Search for the cell housing the specified text and yield its [x, y] center coordinate. 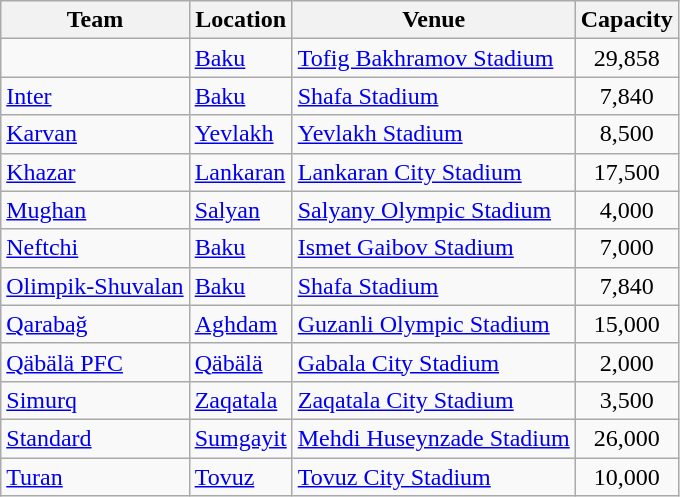
Qäbälä PFC [95, 362]
Ismet Gaibov Stadium [434, 248]
Khazar [95, 172]
Neftchi [95, 248]
Tovuz [240, 477]
Tofig Bakhramov Stadium [434, 58]
Mughan [95, 210]
2,000 [626, 362]
15,000 [626, 324]
8,500 [626, 134]
7,000 [626, 248]
Mehdi Huseynzade Stadium [434, 438]
Lankaran City Stadium [434, 172]
Qäbälä [240, 362]
Salyan [240, 210]
Location [240, 20]
Aghdam [240, 324]
Lankaran [240, 172]
17,500 [626, 172]
Qarabağ [95, 324]
Sumgayit [240, 438]
Tovuz City Stadium [434, 477]
Salyany Olympic Stadium [434, 210]
Simurq [95, 400]
Standard [95, 438]
3,500 [626, 400]
Guzanli Olympic Stadium [434, 324]
Capacity [626, 20]
26,000 [626, 438]
Venue [434, 20]
Gabala City Stadium [434, 362]
Yevlakh [240, 134]
Zaqatala [240, 400]
Yevlakh Stadium [434, 134]
Turan [95, 477]
Inter [95, 96]
10,000 [626, 477]
Karvan [95, 134]
Team [95, 20]
Olimpik-Shuvalan [95, 286]
4,000 [626, 210]
Zaqatala City Stadium [434, 400]
29,858 [626, 58]
